Find where the given text appears and provide that cell's center as (X, Y) coordinate. 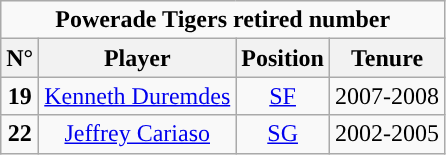
Tenure (388, 58)
SG (283, 134)
Position (283, 58)
SF (283, 96)
Powerade Tigers retired number (223, 20)
Kenneth Duremdes (138, 96)
Player (138, 58)
N° (20, 58)
2002-2005 (388, 134)
Jeffrey Cariaso (138, 134)
22 (20, 134)
19 (20, 96)
2007-2008 (388, 96)
